For the text-containing cell, return its midpoint in (X, Y) coordinate format. 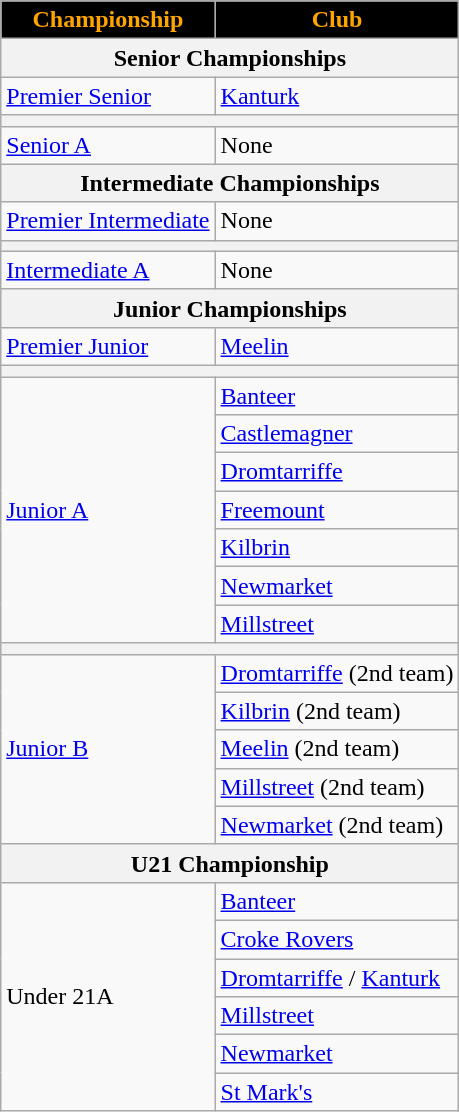
Dromtarriffe (337, 472)
Junior A (108, 509)
Kanturk (337, 96)
Freemount (337, 510)
Club (337, 20)
Senior Championships (230, 58)
Intermediate A (108, 270)
Premier Senior (108, 96)
Kilbrin (337, 548)
Junior B (108, 749)
Dromtarriffe (2nd team) (337, 673)
Premier Intermediate (108, 221)
Intermediate Championships (230, 183)
Premier Junior (108, 346)
Newmarket (2nd team) (337, 825)
Kilbrin (2nd team) (337, 711)
Championship (108, 20)
Senior A (108, 145)
U21 Championship (230, 863)
St Mark's (337, 1092)
Castlemagner (337, 434)
Meelin (337, 346)
Junior Championships (230, 308)
Meelin (2nd team) (337, 749)
Croke Rovers (337, 939)
Dromtarriffe / Kanturk (337, 977)
Millstreet (2nd team) (337, 787)
Under 21A (108, 996)
